Scan for the cell matching the given text and deliver its (X, Y) coordinate at center. 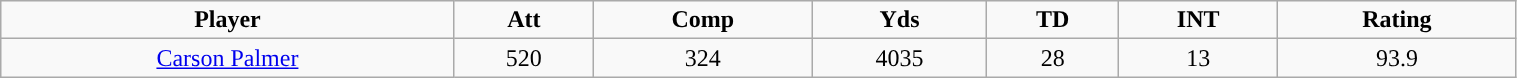
13 (1198, 58)
Rating (1397, 20)
INT (1198, 20)
4035 (900, 58)
93.9 (1397, 58)
Carson Palmer (228, 58)
Player (228, 20)
Att (524, 20)
28 (1053, 58)
520 (524, 58)
TD (1053, 20)
Yds (900, 20)
324 (703, 58)
Comp (703, 20)
